Capture the cell that displays the provided text and extract its [X, Y] central coordinate. 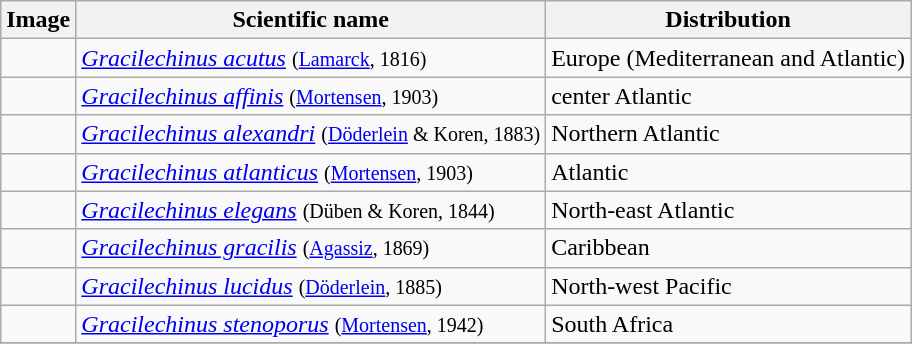
Gracilechinus acutus (Lamarck, 1816) [311, 58]
South Africa [728, 324]
Gracilechinus elegans (Düben & Koren, 1844) [311, 210]
Gracilechinus lucidus (Döderlein, 1885) [311, 286]
Gracilechinus alexandri (Döderlein & Koren, 1883) [311, 134]
North-west Pacific [728, 286]
North-east Atlantic [728, 210]
Distribution [728, 20]
Gracilechinus affinis (Mortensen, 1903) [311, 96]
Caribbean [728, 248]
Northern Atlantic [728, 134]
Atlantic [728, 172]
Scientific name [311, 20]
Europe (Mediterranean and Atlantic) [728, 58]
Image [38, 20]
Gracilechinus stenoporus (Mortensen, 1942) [311, 324]
Gracilechinus atlanticus (Mortensen, 1903) [311, 172]
Gracilechinus gracilis (Agassiz, 1869) [311, 248]
center Atlantic [728, 96]
